Scan for the cell matching the given text and deliver its [x, y] coordinate at center. 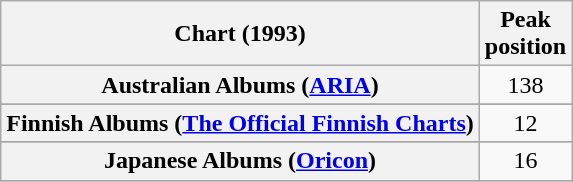
138 [525, 85]
Australian Albums (ARIA) [240, 85]
Peakposition [525, 34]
16 [525, 161]
Finnish Albums (The Official Finnish Charts) [240, 123]
Chart (1993) [240, 34]
Japanese Albums (Oricon) [240, 161]
12 [525, 123]
